Search for the cell housing the specified text and yield its (x, y) center coordinate. 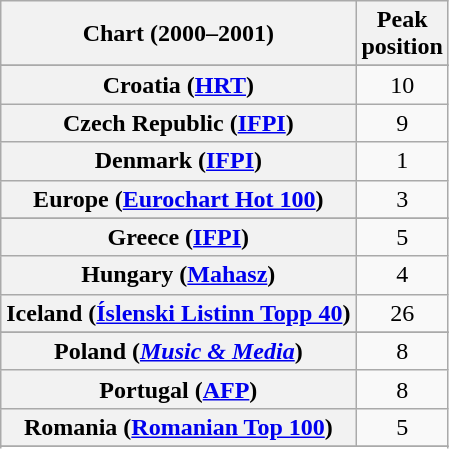
Europe (Eurochart Hot 100) (178, 199)
3 (402, 199)
10 (402, 85)
Denmark (IFPI) (178, 161)
Poland (Music & Media) (178, 351)
Hungary (Mahasz) (178, 275)
Peakposition (402, 34)
4 (402, 275)
Croatia (HRT) (178, 85)
Greece (IFPI) (178, 237)
Czech Republic (IFPI) (178, 123)
Portugal (AFP) (178, 389)
Romania (Romanian Top 100) (178, 427)
26 (402, 313)
1 (402, 161)
Iceland (Íslenski Listinn Topp 40) (178, 313)
9 (402, 123)
Chart (2000–2001) (178, 34)
